Search for the cell housing the specified text and yield its [X, Y] center coordinate. 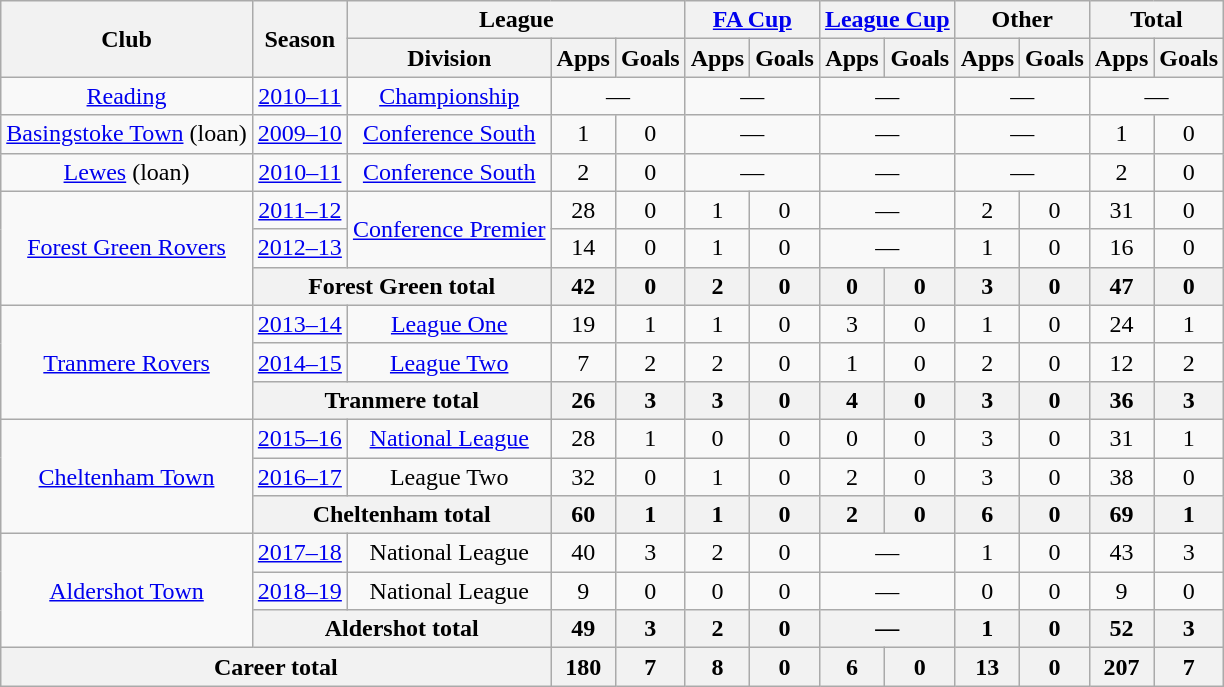
Career total [276, 667]
Forest Green total [402, 286]
2015–16 [300, 438]
32 [583, 477]
24 [1121, 324]
26 [583, 400]
2009–10 [300, 134]
207 [1121, 667]
FA Cup [752, 20]
Basingstoke Town (loan) [127, 134]
Championship [449, 96]
19 [583, 324]
Lewes (loan) [127, 172]
52 [1121, 629]
Aldershot total [402, 629]
38 [1121, 477]
60 [583, 515]
2013–14 [300, 324]
43 [1121, 553]
Tranmere total [402, 400]
Conference Premier [449, 229]
Other [1022, 20]
Total [1156, 20]
Season [300, 39]
13 [987, 667]
14 [583, 248]
Cheltenham Town [127, 476]
2011–12 [300, 210]
8 [717, 667]
Division [449, 58]
2017–18 [300, 553]
16 [1121, 248]
League One [449, 324]
Tranmere Rovers [127, 362]
69 [1121, 515]
2016–17 [300, 477]
4 [852, 400]
36 [1121, 400]
12 [1121, 362]
Cheltenham total [402, 515]
Aldershot Town [127, 591]
League [516, 20]
2012–13 [300, 248]
49 [583, 629]
40 [583, 553]
2018–19 [300, 591]
2014–15 [300, 362]
47 [1121, 286]
Club [127, 39]
42 [583, 286]
League Cup [887, 20]
Reading [127, 96]
180 [583, 667]
Forest Green Rovers [127, 248]
